Determine the [X, Y] coordinate at the center of the cell enclosing the given text.  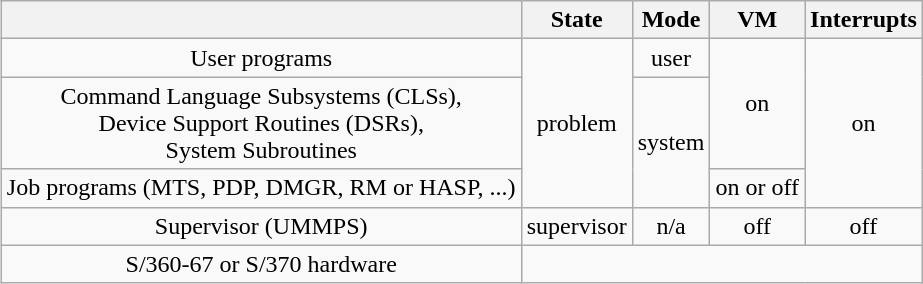
system [671, 142]
n/a [671, 226]
User programs [261, 58]
problem [576, 123]
State [576, 20]
Job programs (MTS, PDP, DMGR, RM or HASP, ...) [261, 188]
user [671, 58]
Supervisor (UMMPS) [261, 226]
Command Language Subsystems (CLSs),Device Support Routines (DSRs),System Subroutines [261, 123]
on or off [758, 188]
Mode [671, 20]
S/360-67 or S/370 hardware [261, 264]
VM [758, 20]
supervisor [576, 226]
Interrupts [864, 20]
